Locate the cell with the specified text and output its [X, Y] center coordinate. 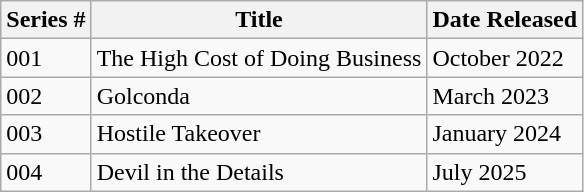
Devil in the Details [259, 172]
January 2024 [505, 134]
Title [259, 20]
Date Released [505, 20]
002 [46, 96]
October 2022 [505, 58]
March 2023 [505, 96]
Series # [46, 20]
Golconda [259, 96]
004 [46, 172]
Hostile Takeover [259, 134]
The High Cost of Doing Business [259, 58]
July 2025 [505, 172]
003 [46, 134]
001 [46, 58]
